Find where the given text appears and provide that cell's center as (X, Y) coordinate. 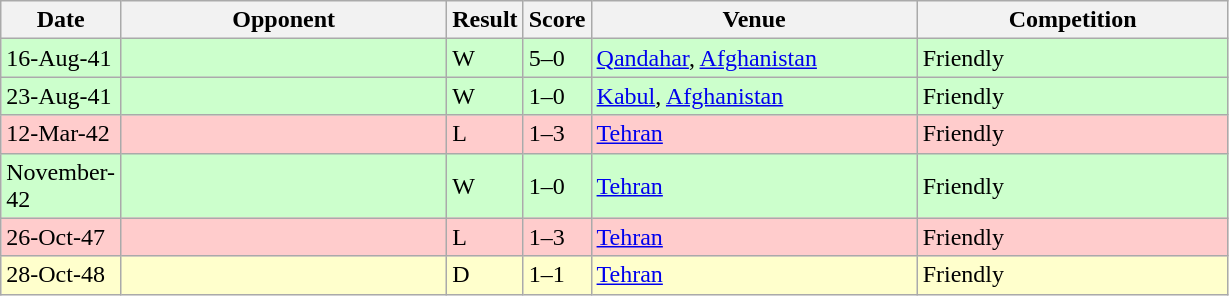
5–0 (557, 58)
Result (485, 20)
Score (557, 20)
Competition (1072, 20)
26-Oct-47 (61, 237)
1–1 (557, 275)
November-42 (61, 186)
12-Mar-42 (61, 134)
Venue (754, 20)
D (485, 275)
16-Aug-41 (61, 58)
28-Oct-48 (61, 275)
23-Aug-41 (61, 96)
Qandahar, Afghanistan (754, 58)
Opponent (284, 20)
Date (61, 20)
Kabul, Afghanistan (754, 96)
